Detect which cell encompasses the target text, then output its [X, Y] center coordinate. 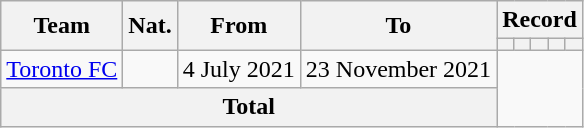
Record [540, 20]
Toronto FC [62, 69]
23 November 2021 [398, 69]
From [238, 26]
Team [62, 26]
To [398, 26]
Total [249, 107]
4 July 2021 [238, 69]
Nat. [150, 26]
